Capture the cell that displays the provided text and extract its [X, Y] central coordinate. 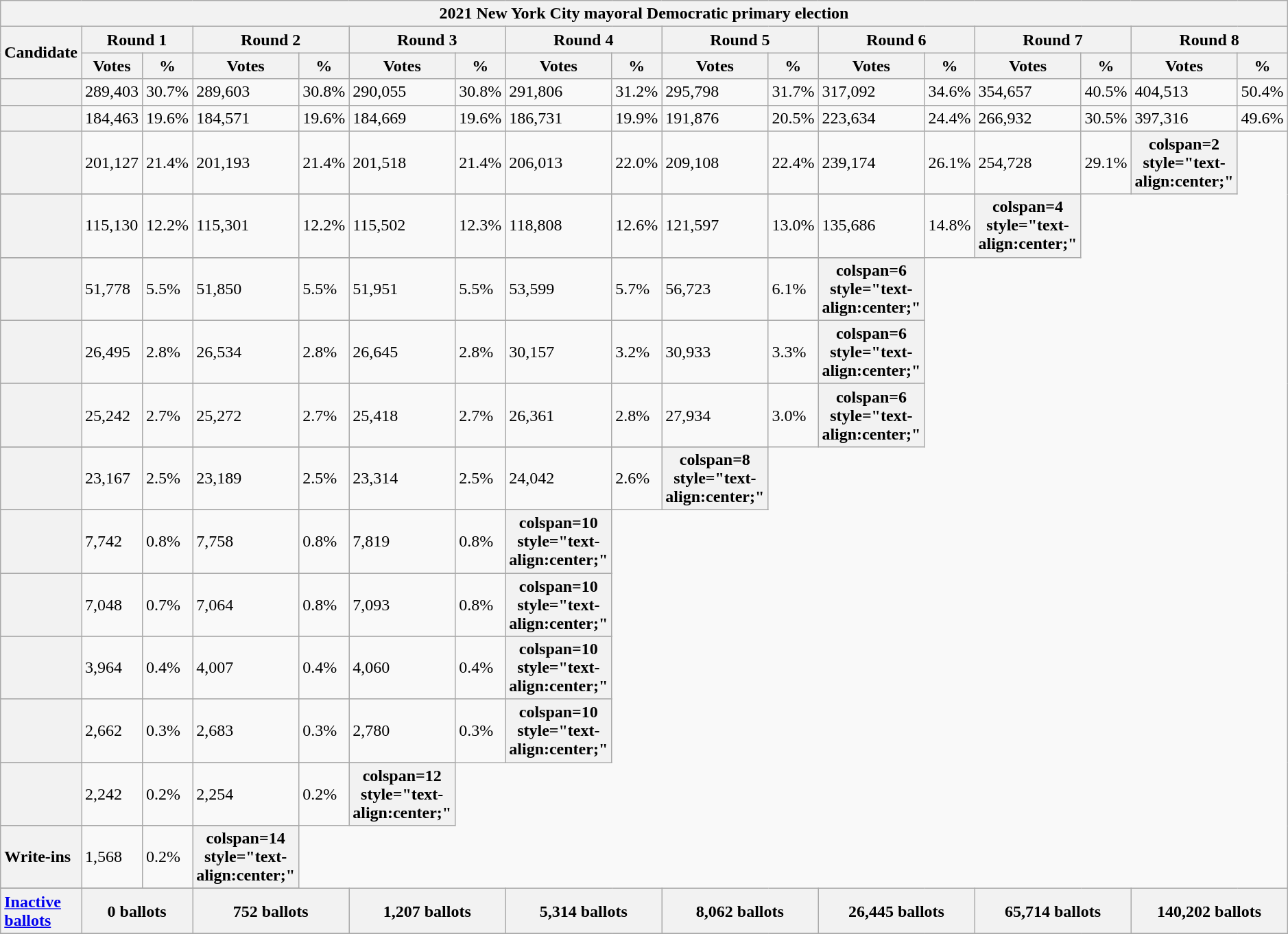
2,780 [402, 731]
27,934 [715, 415]
Write-ins [41, 857]
53,599 [558, 289]
25,418 [402, 415]
7,758 [246, 541]
223,634 [871, 118]
209,108 [715, 163]
49.6% [1262, 118]
3,964 [111, 668]
26.1% [949, 163]
colspan=2 style="text-align:center;" [1184, 163]
266,932 [1027, 118]
201,193 [246, 163]
40.5% [1106, 92]
3.0% [793, 415]
2.6% [636, 478]
290,055 [402, 92]
5.7% [636, 289]
186,731 [558, 118]
Round 5 [740, 40]
6.1% [793, 289]
7,742 [111, 541]
Round 1 [136, 40]
397,316 [1184, 118]
4,007 [246, 668]
206,013 [558, 163]
22.0% [636, 163]
295,798 [715, 92]
135,686 [871, 226]
2,242 [111, 794]
Round 6 [896, 40]
31.7% [793, 92]
Round 3 [427, 40]
7,048 [111, 605]
30.7% [167, 92]
184,669 [402, 118]
24,042 [558, 478]
8,062 ballots [740, 911]
191,876 [715, 118]
354,657 [1027, 92]
colspan=4 style="text-align:center;" [1027, 226]
4,060 [402, 668]
254,728 [1027, 163]
26,534 [246, 352]
7,819 [402, 541]
289,603 [246, 92]
Candidate [41, 53]
Round 2 [271, 40]
colspan=8 style="text-align:center;" [715, 478]
289,403 [111, 92]
239,174 [871, 163]
201,127 [111, 163]
404,513 [1184, 92]
Round 4 [584, 40]
115,502 [402, 226]
20.5% [793, 118]
115,301 [246, 226]
Round 8 [1209, 40]
2,662 [111, 731]
22.4% [793, 163]
184,463 [111, 118]
0 ballots [136, 911]
25,272 [246, 415]
23,189 [246, 478]
30,933 [715, 352]
2,254 [246, 794]
51,951 [402, 289]
30,157 [558, 352]
19.9% [636, 118]
29.1% [1106, 163]
118,808 [558, 226]
34.6% [949, 92]
12.3% [480, 226]
0.7% [167, 605]
26,645 [402, 352]
24.4% [949, 118]
31.2% [636, 92]
1,207 ballots [427, 911]
51,850 [246, 289]
51,778 [111, 289]
26,495 [111, 352]
65,714 ballots [1053, 911]
2021 New York City mayoral Democratic primary election [644, 14]
colspan=14 style="text-align:center;" [246, 857]
115,130 [111, 226]
26,445 ballots [896, 911]
1,568 [111, 857]
752 ballots [271, 911]
7,064 [246, 605]
140,202 ballots [1209, 911]
13.0% [793, 226]
25,242 [111, 415]
317,092 [871, 92]
colspan=12 style="text-align:center;" [402, 794]
2,683 [246, 731]
14.8% [949, 226]
30.5% [1106, 118]
121,597 [715, 226]
201,518 [402, 163]
Inactive ballots [41, 911]
26,361 [558, 415]
23,167 [111, 478]
3.3% [793, 352]
7,093 [402, 605]
50.4% [1262, 92]
184,571 [246, 118]
23,314 [402, 478]
3.2% [636, 352]
291,806 [558, 92]
Round 7 [1053, 40]
5,314 ballots [584, 911]
56,723 [715, 289]
12.6% [636, 226]
